Extract the (x, y) coordinate from the center of the cell holding the provided text.  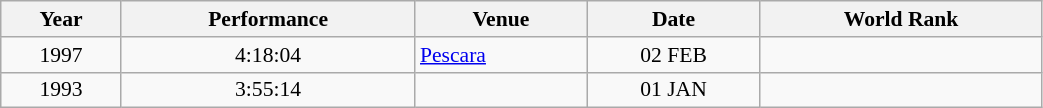
Performance (268, 19)
1993 (61, 90)
3:55:14 (268, 90)
Date (674, 19)
02 FEB (674, 55)
Venue (501, 19)
Pescara (501, 55)
4:18:04 (268, 55)
Year (61, 19)
World Rank (901, 19)
01 JAN (674, 90)
1997 (61, 55)
